Determine the [x, y] coordinate at the center of the cell enclosing the given text.  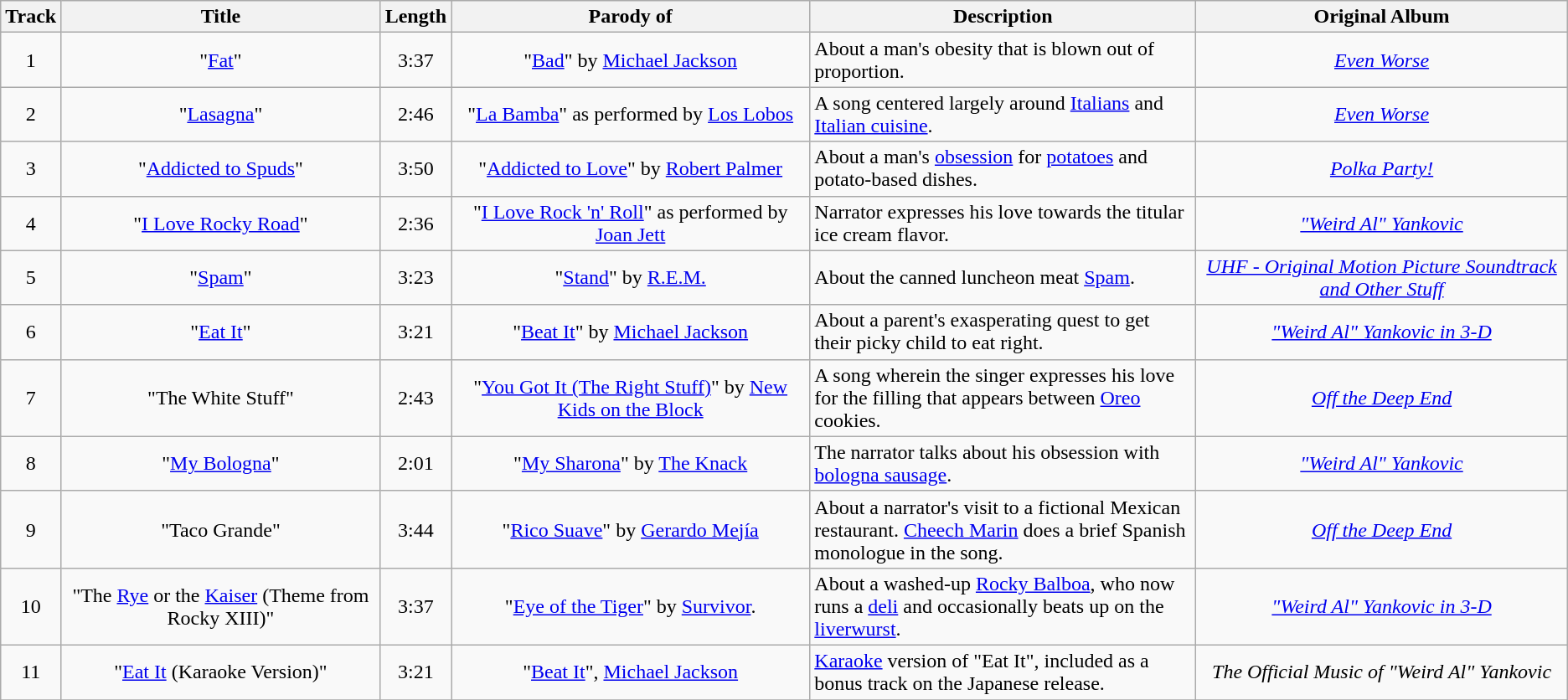
About the canned luncheon meat Spam. [1003, 278]
"Bad" by Michael Jackson [631, 60]
8 [31, 464]
2:36 [415, 223]
3:50 [415, 169]
Karaoke version of "Eat It", included as a bonus track on the Japanese release. [1003, 672]
Title [221, 17]
4 [31, 223]
"The Rye or the Kaiser (Theme from Rocky XIII)" [221, 606]
"Lasagna" [221, 114]
6 [31, 332]
UHF - Original Motion Picture Soundtrack and Other Stuff [1382, 278]
"Spam" [221, 278]
"Eye of the Tiger" by Survivor. [631, 606]
Polka Party! [1382, 169]
7 [31, 398]
"I Love Rock 'n' Roll" as performed by Joan Jett [631, 223]
2 [31, 114]
"La Bamba" as performed by Los Lobos [631, 114]
"My Sharona" by The Knack [631, 464]
10 [31, 606]
Parody of [631, 17]
"Stand" by R.E.M. [631, 278]
About a man's obesity that is blown out of proportion. [1003, 60]
2:43 [415, 398]
"Addicted to Love" by Robert Palmer [631, 169]
"My Bologna" [221, 464]
2:46 [415, 114]
The narrator talks about his obsession with bologna sausage. [1003, 464]
1 [31, 60]
3 [31, 169]
"Beat It" by Michael Jackson [631, 332]
The Official Music of "Weird Al" Yankovic [1382, 672]
About a man's obsession for potatoes and potato-based dishes. [1003, 169]
"Eat It" [221, 332]
About a parent's exasperating quest to get their picky child to eat right. [1003, 332]
Narrator expresses his love towards the titular ice cream flavor. [1003, 223]
3:44 [415, 529]
11 [31, 672]
"You Got It (The Right Stuff)" by New Kids on the Block [631, 398]
2:01 [415, 464]
Length [415, 17]
About a washed-up Rocky Balboa, who now runs a deli and occasionally beats up on the liverwurst. [1003, 606]
"Taco Grande" [221, 529]
5 [31, 278]
Description [1003, 17]
"Beat It", Michael Jackson [631, 672]
"The White Stuff" [221, 398]
9 [31, 529]
"Addicted to Spuds" [221, 169]
Track [31, 17]
About a narrator's visit to a fictional Mexican restaurant. Cheech Marin does a brief Spanish monologue in the song. [1003, 529]
Original Album [1382, 17]
"Eat It (Karaoke Version)" [221, 672]
"I Love Rocky Road" [221, 223]
"Fat" [221, 60]
"Rico Suave" by Gerardo Mejía [631, 529]
3:23 [415, 278]
A song centered largely around Italians and Italian cuisine. [1003, 114]
A song wherein the singer expresses his love for the filling that appears between Oreo cookies. [1003, 398]
